Detect which cell encompasses the target text, then output its (x, y) center coordinate. 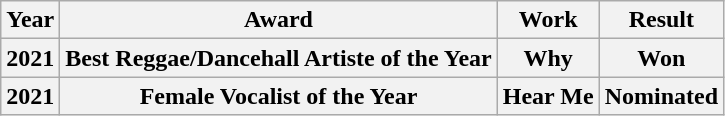
Award (278, 20)
Year (30, 20)
Work (548, 20)
Won (661, 58)
Result (661, 20)
Best Reggae/Dancehall Artiste of the Year (278, 58)
Why (548, 58)
Hear Me (548, 96)
Female Vocalist of the Year (278, 96)
Nominated (661, 96)
